From the cell containing the given text, extract its center point as (x, y) coordinate. 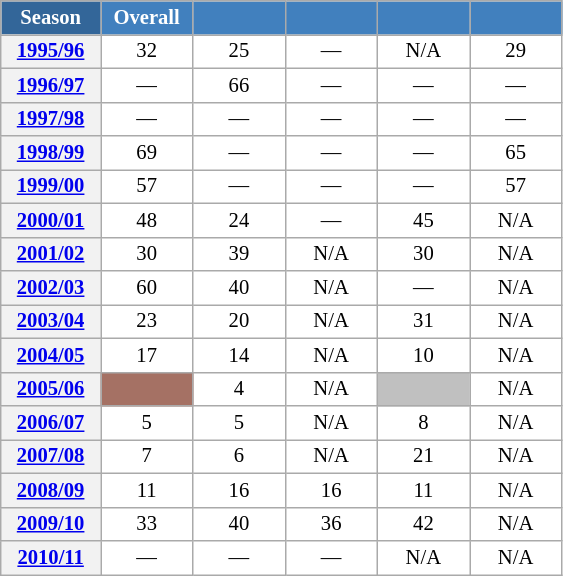
21 (423, 456)
36 (331, 524)
Overall (146, 17)
6 (239, 456)
25 (239, 51)
29 (516, 51)
8 (423, 423)
39 (239, 254)
20 (239, 321)
2010/11 (51, 557)
60 (146, 287)
Season (51, 17)
1999/00 (51, 186)
69 (146, 153)
2002/03 (51, 287)
2005/06 (51, 389)
66 (239, 85)
48 (146, 220)
23 (146, 321)
24 (239, 220)
1998/99 (51, 153)
42 (423, 524)
1996/97 (51, 85)
17 (146, 355)
1997/98 (51, 119)
65 (516, 153)
2003/04 (51, 321)
2006/07 (51, 423)
31 (423, 321)
4 (239, 389)
45 (423, 220)
2007/08 (51, 456)
33 (146, 524)
2001/02 (51, 254)
10 (423, 355)
2000/01 (51, 220)
2004/05 (51, 355)
14 (239, 355)
7 (146, 456)
2009/10 (51, 524)
1995/96 (51, 51)
32 (146, 51)
2008/09 (51, 490)
